Output the [x, y] coordinate of the center of the cell containing the given text.  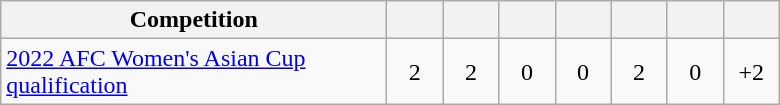
+2 [751, 72]
2022 AFC Women's Asian Cup qualification [194, 72]
Competition [194, 20]
